Locate the cell with the specified text and output its [x, y] center coordinate. 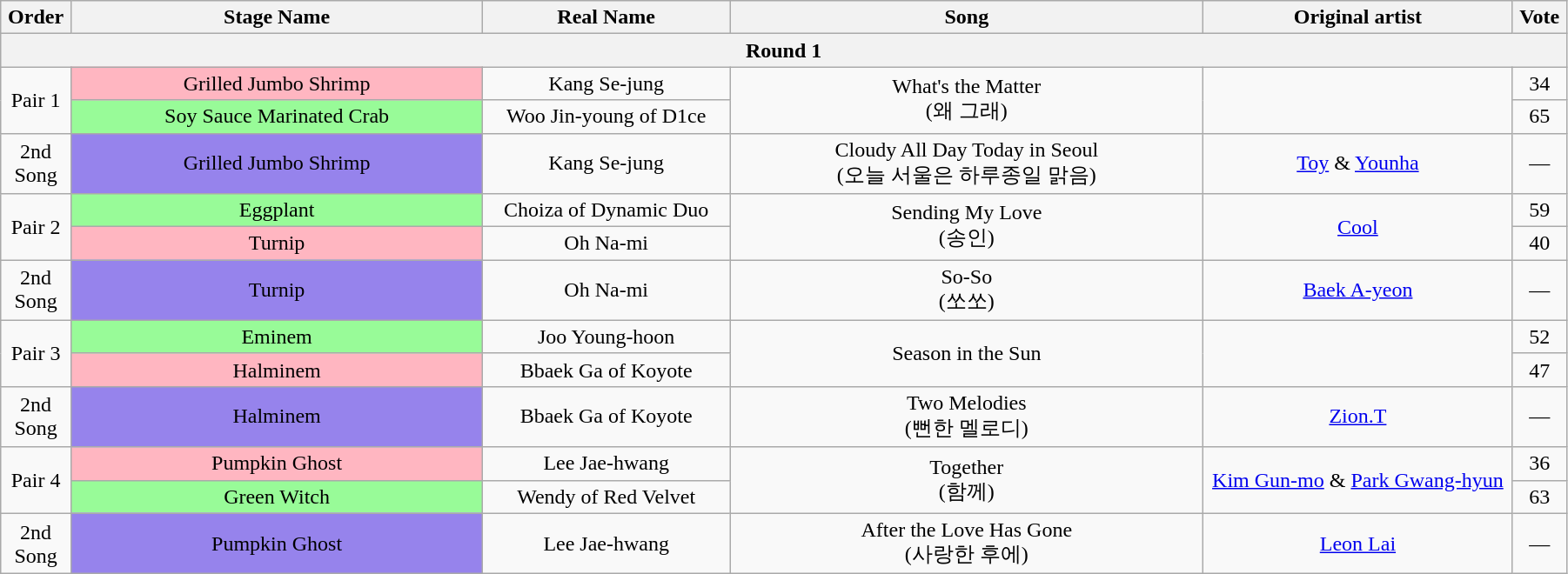
Eggplant [277, 210]
65 [1540, 117]
Sending My Love(송인) [967, 227]
Song [967, 17]
63 [1540, 497]
Soy Sauce Marinated Crab [277, 117]
Leon Lai [1357, 544]
Stage Name [277, 17]
Original artist [1357, 17]
Choiza of Dynamic Duo [606, 210]
Wendy of Red Velvet [606, 497]
Green Witch [277, 497]
52 [1540, 337]
Eminem [277, 337]
Pair 3 [37, 353]
40 [1540, 244]
Season in the Sun [967, 353]
Zion.T [1357, 417]
Joo Young-hoon [606, 337]
Woo Jin-young of D1ce [606, 117]
Vote [1540, 17]
47 [1540, 370]
Pair 2 [37, 227]
Baek A-yeon [1357, 290]
So-So(쏘쏘) [967, 290]
After the Love Has Gone(사랑한 후에) [967, 544]
34 [1540, 83]
Two Melodies(뻔한 멜로디) [967, 417]
59 [1540, 210]
Order [37, 17]
Toy & Younha [1357, 164]
Pair 1 [37, 100]
Cool [1357, 227]
Together(함께) [967, 480]
Real Name [606, 17]
Kim Gun-mo & Park Gwang-hyun [1357, 480]
36 [1540, 464]
What's the Matter(왜 그래) [967, 100]
Pair 4 [37, 480]
Cloudy All Day Today in Seoul(오늘 서울은 하루종일 맑음) [967, 164]
Round 1 [784, 50]
